Provide the (X, Y) coordinate of the cell's center where the given text is located.  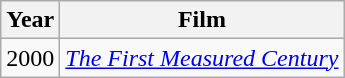
Year (30, 20)
2000 (30, 58)
Film (202, 20)
The First Measured Century (202, 58)
